Pinpoint the cell where the given text exists, returning its [x, y] midpoint coordinate. 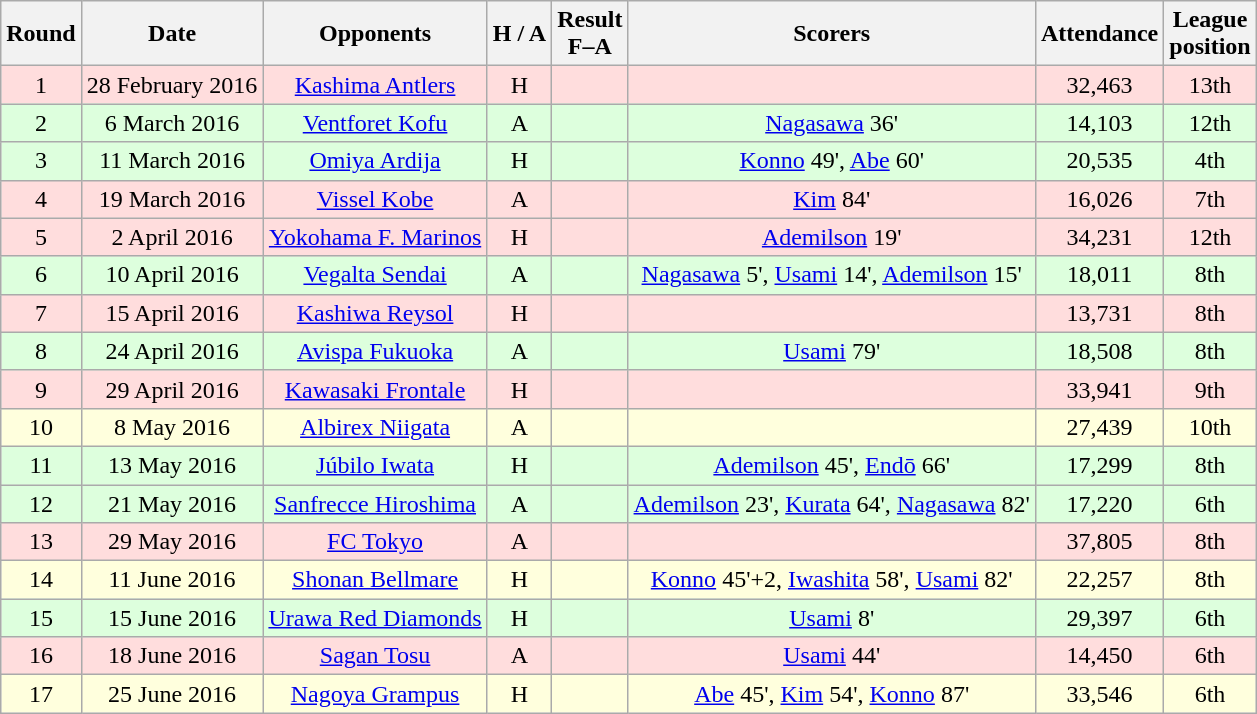
22,257 [1099, 580]
13 [41, 542]
34,231 [1099, 237]
13,731 [1099, 313]
16 [41, 656]
Ademilson 45', Endō 66' [832, 465]
3 [41, 161]
6 March 2016 [172, 123]
20,535 [1099, 161]
12 [41, 503]
Sagan Tosu [375, 656]
Usami 44' [832, 656]
29 May 2016 [172, 542]
27,439 [1099, 427]
Albirex Niigata [375, 427]
16,026 [1099, 199]
32,463 [1099, 85]
Vissel Kobe [375, 199]
28 February 2016 [172, 85]
Vegalta Sendai [375, 275]
Usami 8' [832, 618]
Leagueposition [1210, 34]
Abe 45', Kim 54', Konno 87' [832, 694]
Júbilo Iwata [375, 465]
13 May 2016 [172, 465]
Kim 84' [832, 199]
14,450 [1099, 656]
Avispa Fukuoka [375, 351]
Round [41, 34]
4 [41, 199]
5 [41, 237]
Scorers [832, 34]
13th [1210, 85]
18 June 2016 [172, 656]
Konno 49', Abe 60' [832, 161]
Shonan Bellmare [375, 580]
1 [41, 85]
14,103 [1099, 123]
14 [41, 580]
19 March 2016 [172, 199]
2 April 2016 [172, 237]
Kashiwa Reysol [375, 313]
ResultF–A [590, 34]
Omiya Ardija [375, 161]
7 [41, 313]
Konno 45'+2, Iwashita 58', Usami 82' [832, 580]
Yokohama F. Marinos [375, 237]
15 April 2016 [172, 313]
17 [41, 694]
25 June 2016 [172, 694]
Nagasawa 5', Usami 14', Ademilson 15' [832, 275]
Date [172, 34]
33,941 [1099, 389]
10 April 2016 [172, 275]
18,508 [1099, 351]
37,805 [1099, 542]
29 April 2016 [172, 389]
15 June 2016 [172, 618]
6 [41, 275]
Ademilson 19' [832, 237]
17,220 [1099, 503]
7th [1210, 199]
Kashima Antlers [375, 85]
18,011 [1099, 275]
17,299 [1099, 465]
Opponents [375, 34]
21 May 2016 [172, 503]
Usami 79' [832, 351]
Nagasawa 36' [832, 123]
10th [1210, 427]
FC Tokyo [375, 542]
9th [1210, 389]
Sanfrecce Hiroshima [375, 503]
4th [1210, 161]
11 March 2016 [172, 161]
15 [41, 618]
29,397 [1099, 618]
Ventforet Kofu [375, 123]
8 May 2016 [172, 427]
11 June 2016 [172, 580]
Nagoya Grampus [375, 694]
Ademilson 23', Kurata 64', Nagasawa 82' [832, 503]
2 [41, 123]
Urawa Red Diamonds [375, 618]
11 [41, 465]
Kawasaki Frontale [375, 389]
33,546 [1099, 694]
10 [41, 427]
9 [41, 389]
24 April 2016 [172, 351]
Attendance [1099, 34]
8 [41, 351]
H / A [519, 34]
